Output the (x, y) coordinate of the center of the cell containing the given text.  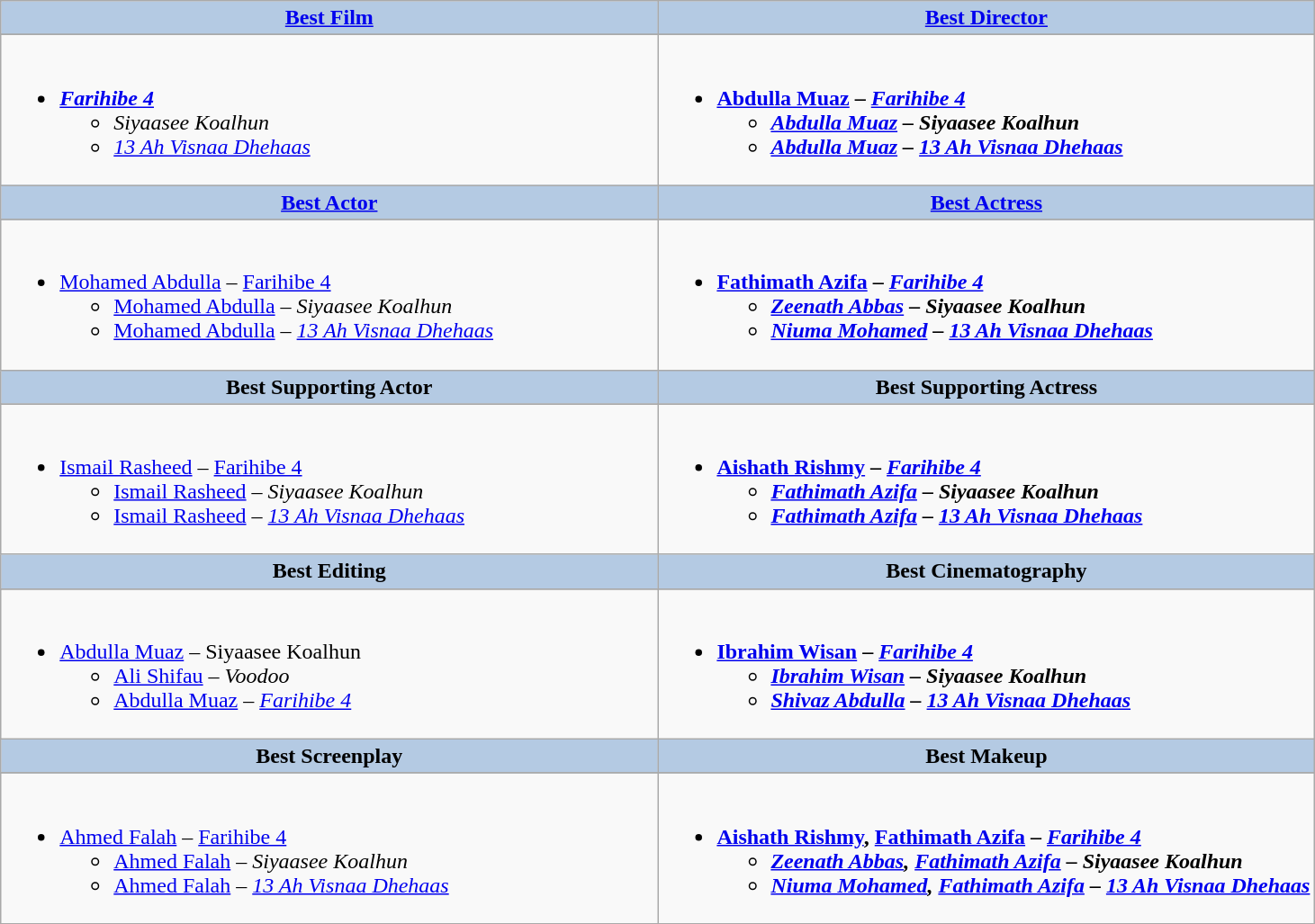
Best Cinematography (986, 571)
Best Makeup (986, 756)
Best Screenplay (329, 756)
Best Director (986, 18)
Aishath Rishmy, Fathimath Azifa – Farihibe 4Zeenath Abbas, Fathimath Azifa – Siyaasee KoalhunNiuma Mohamed, Fathimath Azifa – 13 Ah Visnaa Dhehaas (986, 848)
Aishath Rishmy – Farihibe 4Fathimath Azifa – Siyaasee KoalhunFathimath Azifa – 13 Ah Visnaa Dhehaas (986, 479)
Best Supporting Actor (329, 387)
Mohamed Abdulla – Farihibe 4Mohamed Abdulla – Siyaasee KoalhunMohamed Abdulla – 13 Ah Visnaa Dhehaas (329, 295)
Ibrahim Wisan – Farihibe 4Ibrahim Wisan – Siyaasee KoalhunShivaz Abdulla – 13 Ah Visnaa Dhehaas (986, 664)
Best Supporting Actress (986, 387)
Fathimath Azifa – Farihibe 4Zeenath Abbas – Siyaasee KoalhunNiuma Mohamed – 13 Ah Visnaa Dhehaas (986, 295)
Best Actor (329, 202)
Best Film (329, 18)
Ismail Rasheed – Farihibe 4Ismail Rasheed – Siyaasee KoalhunIsmail Rasheed – 13 Ah Visnaa Dhehaas (329, 479)
Abdulla Muaz – Farihibe 4Abdulla Muaz – Siyaasee KoalhunAbdulla Muaz – 13 Ah Visnaa Dhehaas (986, 110)
Best Actress (986, 202)
Best Editing (329, 571)
Farihibe 4Siyaasee Koalhun13 Ah Visnaa Dhehaas (329, 110)
Ahmed Falah – Farihibe 4Ahmed Falah – Siyaasee KoalhunAhmed Falah – 13 Ah Visnaa Dhehaas (329, 848)
Abdulla Muaz – Siyaasee KoalhunAli Shifau – VoodooAbdulla Muaz – Farihibe 4 (329, 664)
